Extract the [x, y] coordinate from the center of the cell holding the provided text.  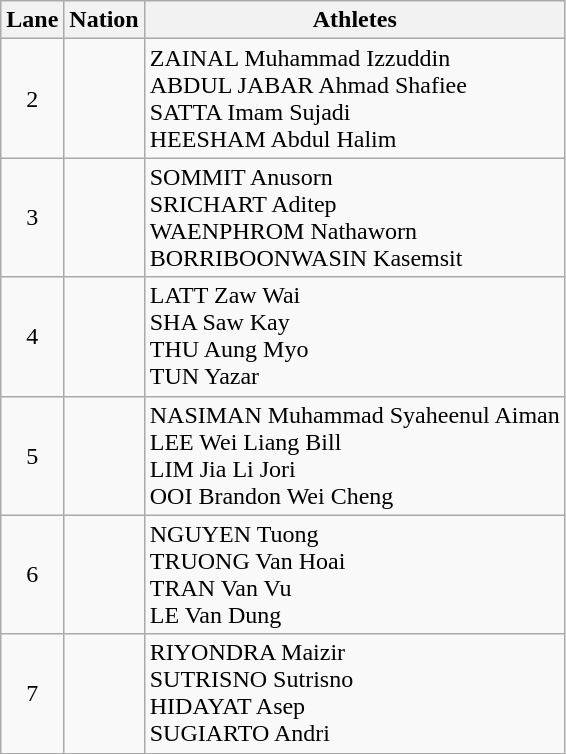
Athletes [354, 20]
2 [32, 98]
3 [32, 218]
5 [32, 456]
Nation [104, 20]
ZAINAL Muhammad Izzuddin ABDUL JABAR Ahmad Shafiee SATTA Imam Sujadi HEESHAM Abdul Halim [354, 98]
NASIMAN Muhammad Syaheenul Aiman LEE Wei Liang Bill LIM Jia Li Jori OOI Brandon Wei Cheng [354, 456]
7 [32, 694]
RIYONDRA Maizir SUTRISNO Sutrisno HIDAYAT Asep SUGIARTO Andri [354, 694]
NGUYEN Tuong TRUONG Van Hoai TRAN Van Vu LE Van Dung [354, 574]
6 [32, 574]
4 [32, 336]
LATT Zaw Wai SHA Saw Kay THU Aung Myo TUN Yazar [354, 336]
SOMMIT Anusorn SRICHART Aditep WAENPHROM Nathaworn BORRIBOONWASIN Kasemsit [354, 218]
Lane [32, 20]
